Find where the given text appears and provide that cell's center as [x, y] coordinate. 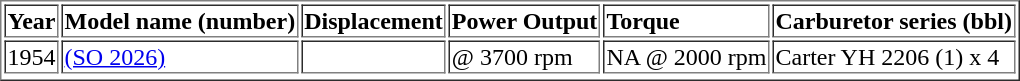
Model name (number) [180, 20]
Carburetor series (bbl) [893, 20]
(SO 2026) [180, 56]
@ 3700 rpm [525, 56]
Displacement [374, 20]
Year [31, 20]
1954 [31, 56]
Power Output [525, 20]
Carter YH 2206 (1) x 4 [893, 56]
Torque [686, 20]
NA @ 2000 rpm [686, 56]
